Capture the cell that displays the provided text and extract its (X, Y) central coordinate. 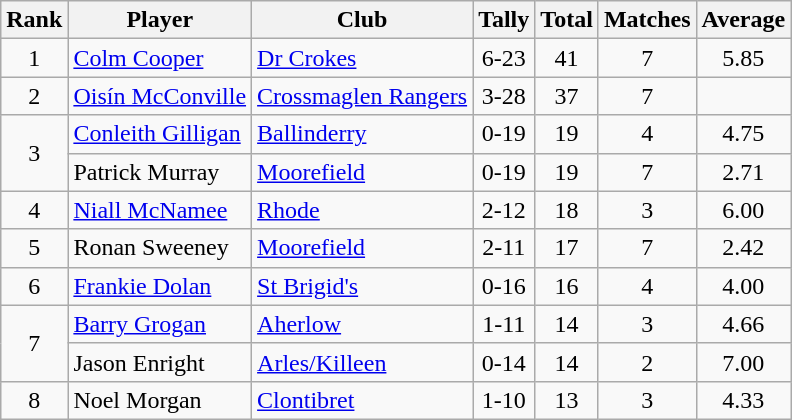
Jason Enright (160, 362)
Niall McNamee (160, 210)
2.71 (744, 172)
Rank (34, 20)
8 (34, 400)
17 (567, 248)
4.66 (744, 324)
Crossmaglen Rangers (362, 96)
2-12 (504, 210)
5 (34, 248)
Aherlow (362, 324)
6.00 (744, 210)
16 (567, 286)
4.75 (744, 134)
Arles/Killeen (362, 362)
4.00 (744, 286)
Ronan Sweeney (160, 248)
St Brigid's (362, 286)
Barry Grogan (160, 324)
Oisín McConville (160, 96)
2-11 (504, 248)
Colm Cooper (160, 58)
0-16 (504, 286)
6-23 (504, 58)
Patrick Murray (160, 172)
0-14 (504, 362)
1-10 (504, 400)
1 (34, 58)
Dr Crokes (362, 58)
Player (160, 20)
41 (567, 58)
Club (362, 20)
4.33 (744, 400)
Matches (647, 20)
Frankie Dolan (160, 286)
1-11 (504, 324)
Noel Morgan (160, 400)
Ballinderry (362, 134)
6 (34, 286)
Total (567, 20)
Clontibret (362, 400)
3-28 (504, 96)
13 (567, 400)
2.42 (744, 248)
18 (567, 210)
37 (567, 96)
Tally (504, 20)
Rhode (362, 210)
7.00 (744, 362)
5.85 (744, 58)
Average (744, 20)
Conleith Gilligan (160, 134)
